Extract the (X, Y) coordinate from the center of the cell holding the provided text.  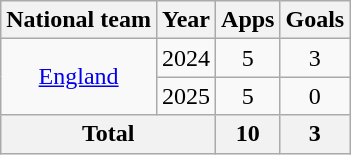
Year (186, 20)
10 (248, 134)
Total (108, 134)
0 (315, 96)
England (79, 77)
Goals (315, 20)
2025 (186, 96)
Apps (248, 20)
2024 (186, 58)
National team (79, 20)
